For the text-containing cell, return its midpoint in (X, Y) coordinate format. 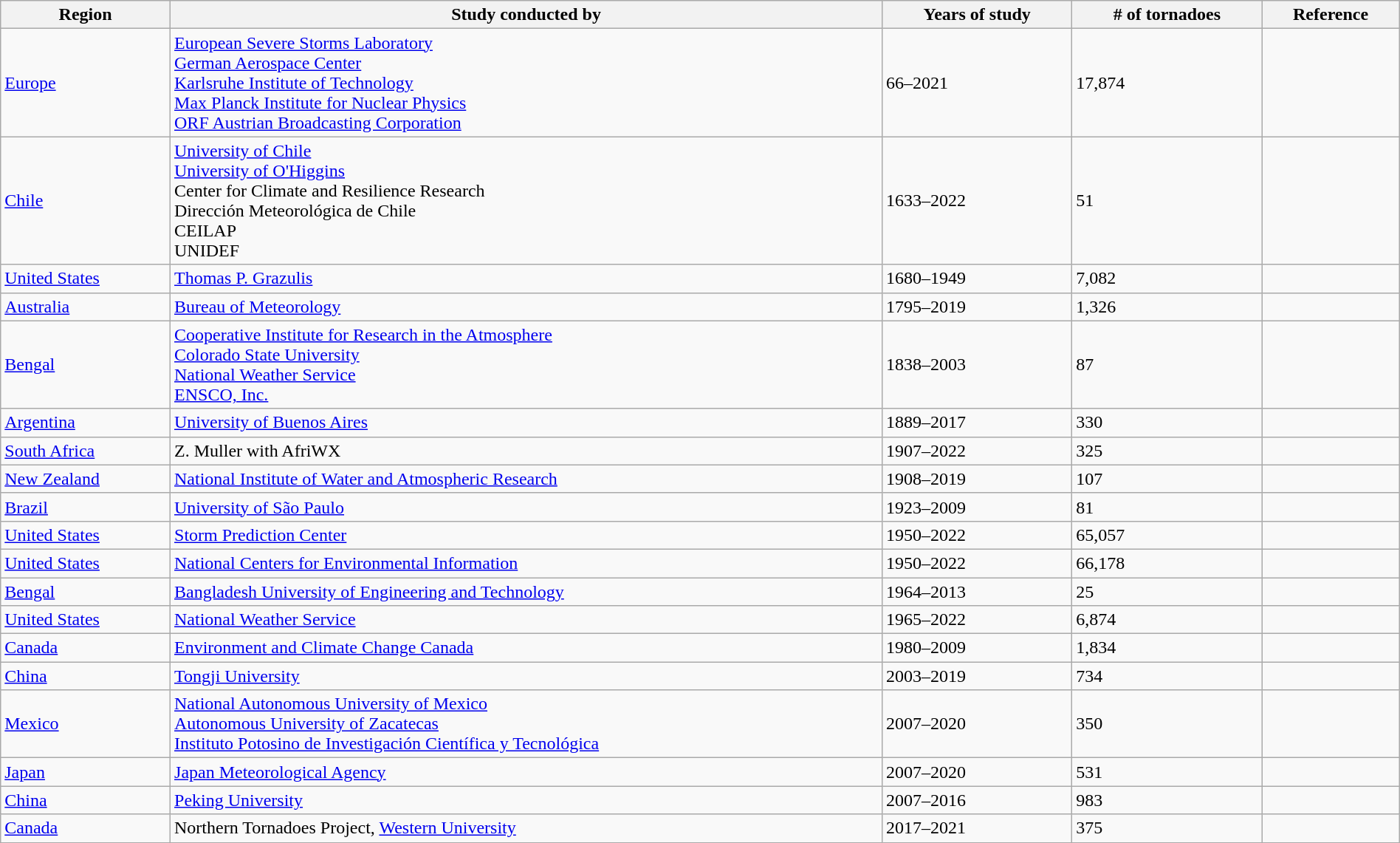
1795–2019 (978, 307)
2003–2019 (978, 676)
University of ChileUniversity of O'HigginsCenter for Climate and Resilience ResearchDirección Meteorológica de ChileCEILAPUNIDEF (526, 201)
1964–2013 (978, 592)
1633–2022 (978, 201)
Japan (86, 772)
Chile (86, 201)
1,834 (1167, 648)
66,178 (1167, 563)
University of Buenos Aires (526, 423)
17,874 (1167, 83)
# of tornadoes (1167, 15)
1838–2003 (978, 365)
983 (1167, 800)
Years of study (978, 15)
Peking University (526, 800)
Mexico (86, 724)
Australia (86, 307)
National Autonomous University of MexicoAutonomous University of ZacatecasInstituto Potosino de Investigación Científica y Tecnológica (526, 724)
66–2021 (978, 83)
National Centers for Environmental Information (526, 563)
1908–2019 (978, 479)
81 (1167, 507)
2007–2016 (978, 800)
325 (1167, 451)
New Zealand (86, 479)
1889–2017 (978, 423)
1680–1949 (978, 279)
107 (1167, 479)
87 (1167, 365)
330 (1167, 423)
Japan Meteorological Agency (526, 772)
Bangladesh University of Engineering and Technology (526, 592)
1923–2009 (978, 507)
Thomas P. Grazulis (526, 279)
Bureau of Meteorology (526, 307)
Argentina (86, 423)
1,326 (1167, 307)
51 (1167, 201)
2017–2021 (978, 828)
Reference (1331, 15)
Environment and Climate Change Canada (526, 648)
Z. Muller with AfriWX (526, 451)
6,874 (1167, 620)
Study conducted by (526, 15)
65,057 (1167, 535)
25 (1167, 592)
University of São Paulo (526, 507)
Tongji University (526, 676)
Cooperative Institute for Research in the AtmosphereColorado State UniversityNational Weather ServiceENSCO, Inc. (526, 365)
Europe (86, 83)
Region (86, 15)
531 (1167, 772)
7,082 (1167, 279)
National Institute of Water and Atmospheric Research (526, 479)
1980–2009 (978, 648)
734 (1167, 676)
1965–2022 (978, 620)
National Weather Service (526, 620)
375 (1167, 828)
1907–2022 (978, 451)
Brazil (86, 507)
South Africa (86, 451)
Storm Prediction Center (526, 535)
Northern Tornadoes Project, Western University (526, 828)
350 (1167, 724)
